Detect which cell encompasses the target text, then output its (X, Y) center coordinate. 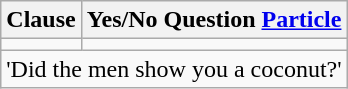
Yes/No Question Particle (214, 20)
Clause (41, 20)
'Did the men show you a coconut?' (174, 69)
